Identify which cell holds the provided text, then report its (X, Y) central coordinate. 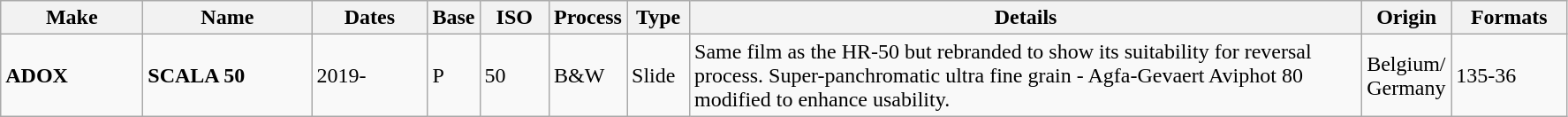
Slide (659, 75)
135-36 (1509, 75)
B&W (588, 75)
Type (659, 18)
Make (72, 18)
ISO (514, 18)
Process (588, 18)
Belgium/ Germany (1406, 75)
2019- (369, 75)
Name (228, 18)
Details (1026, 18)
50 (514, 75)
ADOX (72, 75)
Origin (1406, 18)
SCALA 50 (228, 75)
P (454, 75)
Dates (369, 18)
Formats (1509, 18)
Base (454, 18)
